For the text-containing cell, return its midpoint in [X, Y] coordinate format. 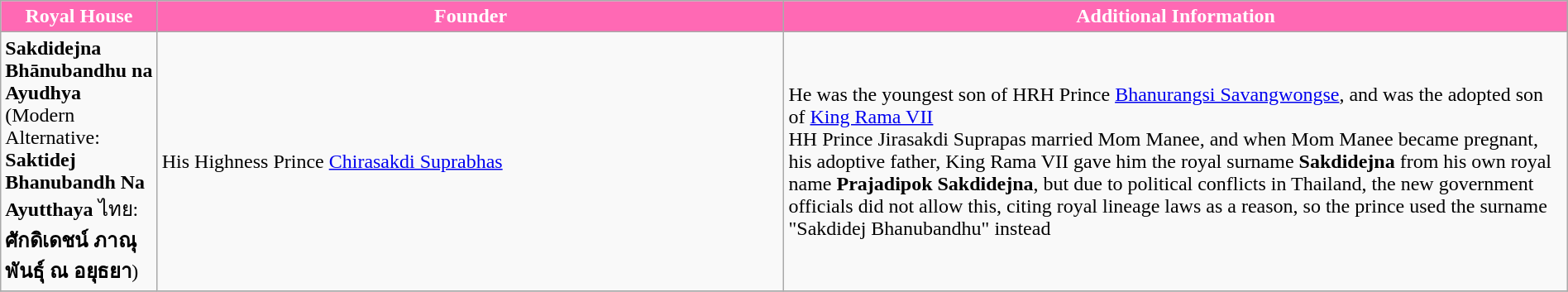
Sakdidejna Bhānubandhu na Ayudhya (Modern Alternative: Saktidej Bhanubandh Na Ayutthaya ไทย: ศักดิเดชน์ ภาณุพันธุ์ ณ อยุธยา) [79, 162]
Royal House [79, 17]
His Highness Prince Chirasakdi Suprabhas [471, 162]
Additional Information [1176, 17]
Founder [471, 17]
